Pinpoint the cell where the given text exists, returning its [X, Y] midpoint coordinate. 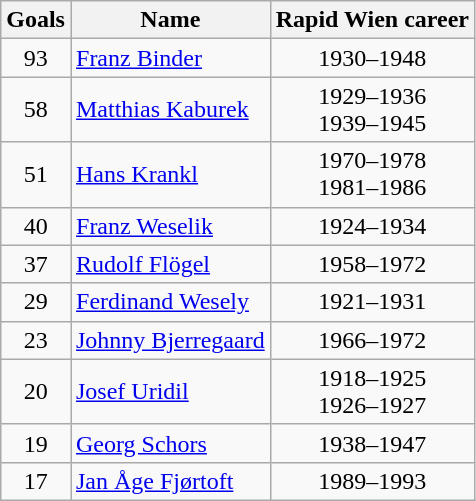
1938–1947 [372, 443]
19 [36, 443]
1930–1948 [372, 58]
Matthias Kaburek [170, 110]
40 [36, 226]
Johnny Bjerregaard [170, 340]
1970–19781981–1986 [372, 174]
1921–1931 [372, 302]
17 [36, 481]
Franz Binder [170, 58]
Ferdinand Wesely [170, 302]
Georg Schors [170, 443]
20 [36, 392]
29 [36, 302]
1958–1972 [372, 264]
Rudolf Flögel [170, 264]
Hans Krankl [170, 174]
Rapid Wien career [372, 20]
1929–19361939–1945 [372, 110]
Josef Uridil [170, 392]
Name [170, 20]
51 [36, 174]
23 [36, 340]
Jan Åge Fjørtoft [170, 481]
Franz Weselik [170, 226]
1989–1993 [372, 481]
1918–19251926–1927 [372, 392]
58 [36, 110]
Goals [36, 20]
37 [36, 264]
1924–1934 [372, 226]
1966–1972 [372, 340]
93 [36, 58]
